Scan for the cell matching the given text and deliver its (x, y) coordinate at center. 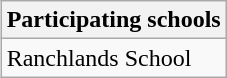
Ranchlands School (114, 58)
Participating schools (114, 20)
